Determine the (x, y) coordinate at the center of the cell enclosing the given text.  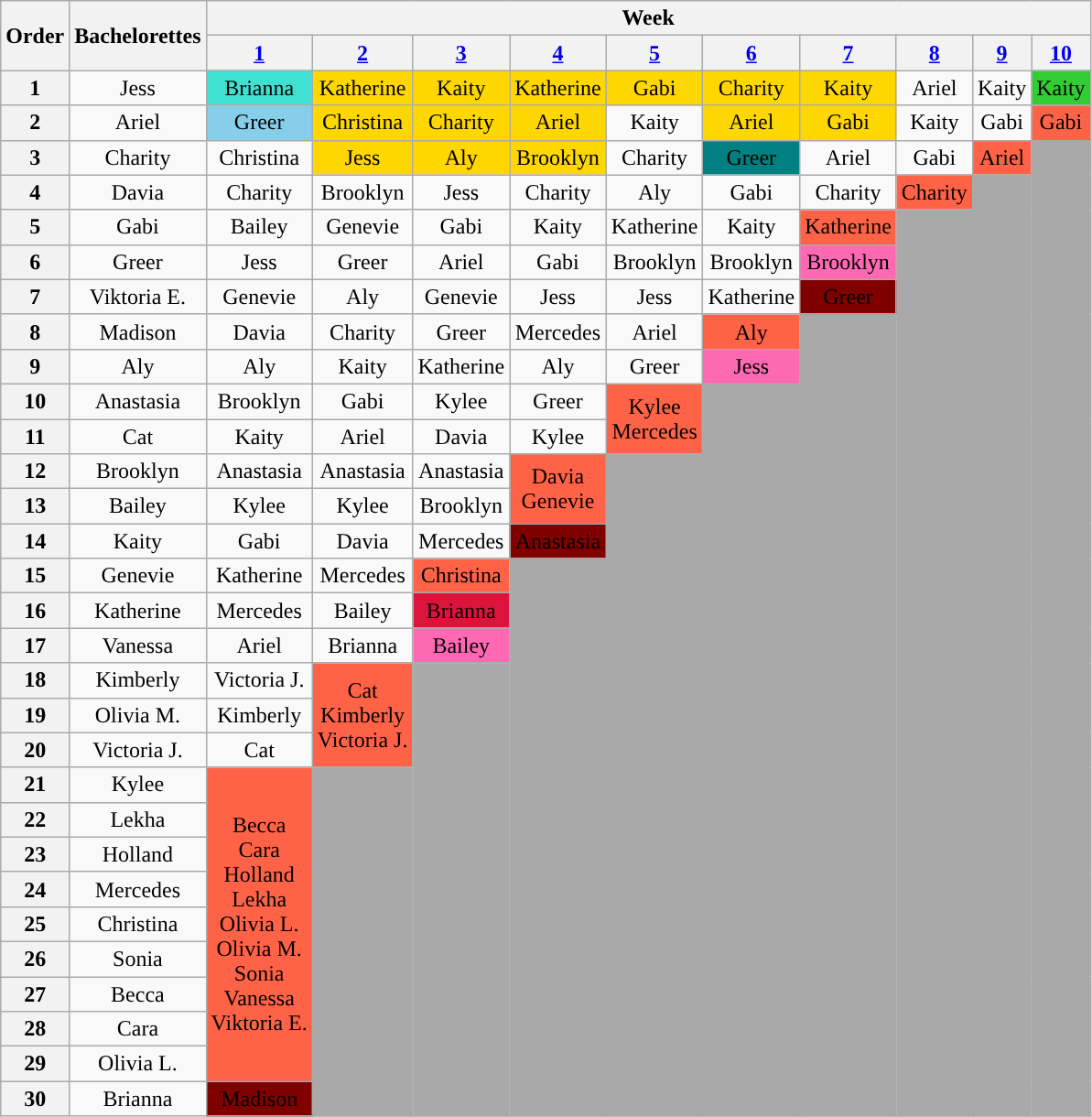
25 (35, 924)
Olivia L. (137, 1064)
28 (35, 1029)
12 (35, 472)
Viktoria E. (137, 297)
26 (35, 959)
11 (35, 437)
21 (35, 785)
CatKimberlyVictoria J. (362, 715)
DaviaGenevie (558, 489)
14 (35, 541)
17 (35, 645)
Becca (137, 993)
BeccaCaraHollandLekhaOlivia L.Olivia M.SoniaVanessaViktoria E. (259, 925)
30 (35, 1099)
22 (35, 819)
16 (35, 611)
Order (35, 36)
19 (35, 715)
18 (35, 680)
13 (35, 506)
Cara (137, 1029)
23 (35, 854)
24 (35, 889)
Sonia (137, 959)
Olivia M. (137, 715)
Vanessa (137, 645)
29 (35, 1064)
Holland (137, 854)
15 (35, 576)
Bachelorettes (137, 36)
Week (648, 18)
27 (35, 993)
20 (35, 750)
Lekha (137, 819)
KyleeMercedes (654, 418)
